Extract the (X, Y) coordinate from the center of the cell holding the provided text.  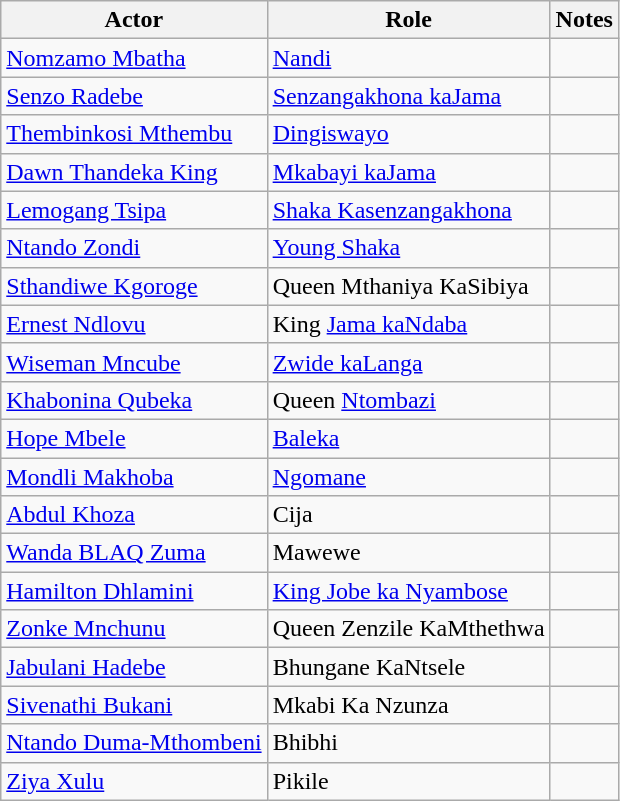
Mondli Makhoba (134, 477)
Hope Mbele (134, 438)
Queen Mthaniya KaSibiya (408, 286)
Lemogang Tsipa (134, 210)
Baleka (408, 438)
Nandi (408, 58)
Shaka Kasenzangakhona (408, 210)
Bhibhi (408, 743)
Actor (134, 20)
Cija (408, 515)
Khabonina Qubeka (134, 400)
Zwide kaLanga (408, 362)
Mawewe (408, 553)
Queen Zenzile KaMthethwa (408, 629)
Ntando Duma-Mthombeni (134, 743)
Mkabi Ka Nzunza (408, 705)
Queen Ntombazi (408, 400)
Hamilton Dhlamini (134, 591)
Ngomane (408, 477)
Mkabayi kaJama (408, 172)
Sthandiwe Kgoroge (134, 286)
Zonke Mnchunu (134, 629)
Young Shaka (408, 248)
Wanda BLAQ Zuma (134, 553)
Senzangakhona kaJama (408, 96)
Sivenathi Bukani (134, 705)
Jabulani Hadebe (134, 667)
King Jama kaNdaba (408, 324)
Dingiswayo (408, 134)
Role (408, 20)
Wiseman Mncube (134, 362)
Pikile (408, 781)
Ernest Ndlovu (134, 324)
Nomzamo Mbatha (134, 58)
Ziya Xulu (134, 781)
Dawn Thandeka King (134, 172)
King Jobe ka Nyambose (408, 591)
Notes (584, 20)
Abdul Khoza (134, 515)
Thembinkosi Mthembu (134, 134)
Bhungane KaNtsele (408, 667)
Ntando Zondi (134, 248)
Senzo Radebe (134, 96)
